Locate the cell with the specified text and output its (X, Y) center coordinate. 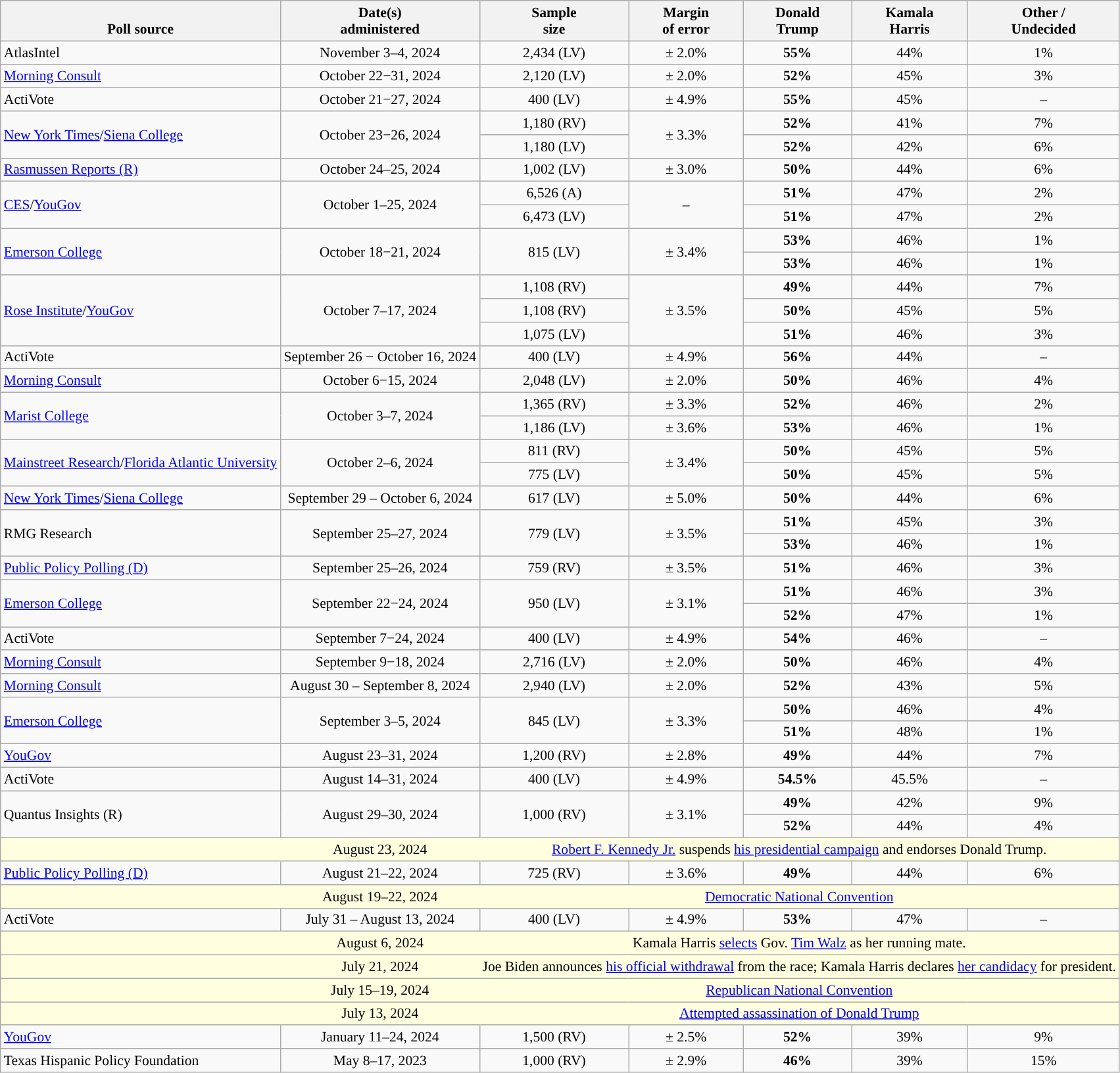
October 2–6, 2024 (380, 463)
Kamala Harris selects Gov. Tim Walz as her running mate. (800, 943)
September 26 − October 16, 2024 (380, 357)
Texas Hispanic Policy Foundation (141, 1061)
September 25–27, 2024 (380, 533)
August 30 – September 8, 2024 (380, 686)
811 (RV) (554, 451)
775 (LV) (554, 475)
2,434 (LV) (554, 53)
2,940 (LV) (554, 686)
± 2.9% (687, 1061)
October 18−21, 2024 (380, 251)
56% (797, 357)
August 14–31, 2024 (380, 780)
September 25–26, 2024 (380, 568)
August 6, 2024 (380, 943)
± 3.0% (687, 170)
August 21–22, 2024 (380, 873)
DonaldTrump (797, 21)
Mainstreet Research/Florida Atlantic University (141, 463)
October 1–25, 2024 (380, 205)
15% (1043, 1061)
41% (910, 123)
October 3–7, 2024 (380, 416)
CES/YouGov (141, 205)
6,526 (A) (554, 193)
Marist College (141, 416)
815 (LV) (554, 251)
1,500 (RV) (554, 1037)
Attempted assassination of Donald Trump (800, 1014)
45.5% (910, 780)
845 (LV) (554, 721)
Republican National Convention (800, 990)
Marginof error (687, 21)
1,186 (LV) (554, 428)
KamalaHarris (910, 21)
617 (LV) (554, 498)
Other /Undecided (1043, 21)
725 (RV) (554, 873)
RMG Research (141, 533)
September 9−18, 2024 (380, 662)
2,120 (LV) (554, 76)
August 29–30, 2024 (380, 814)
September 7−24, 2024 (380, 639)
± 2.8% (687, 756)
Poll source (141, 21)
Joe Biden announces his official withdrawal from the race; Kamala Harris declares her candidacy for president. (800, 967)
Rose Institute/YouGov (141, 311)
October 22−31, 2024 (380, 76)
September 29 – October 6, 2024 (380, 498)
Rasmussen Reports (R) (141, 170)
1,200 (RV) (554, 756)
Samplesize (554, 21)
July 31 – August 13, 2024 (380, 920)
779 (LV) (554, 533)
October 21−27, 2024 (380, 100)
1,002 (LV) (554, 170)
August 23, 2024 (380, 850)
Robert F. Kennedy Jr. suspends his presidential campaign and endorses Donald Trump. (800, 850)
November 3–4, 2024 (380, 53)
54% (797, 639)
September 3–5, 2024 (380, 721)
September 22−24, 2024 (380, 604)
July 21, 2024 (380, 967)
October 24–25, 2024 (380, 170)
Democratic National Convention (800, 897)
Quantus Insights (R) (141, 814)
May 8–17, 2023 (380, 1061)
759 (RV) (554, 568)
October 7–17, 2024 (380, 311)
August 23–31, 2024 (380, 756)
1,180 (LV) (554, 147)
43% (910, 686)
950 (LV) (554, 604)
2,048 (LV) (554, 381)
2,716 (LV) (554, 662)
54.5% (797, 780)
1,075 (LV) (554, 334)
1,180 (RV) (554, 123)
Date(s)administered (380, 21)
July 13, 2024 (380, 1014)
48% (910, 732)
October 6−15, 2024 (380, 381)
± 5.0% (687, 498)
± 2.5% (687, 1037)
January 11–24, 2024 (380, 1037)
October 23−26, 2024 (380, 134)
August 19–22, 2024 (380, 897)
6,473 (LV) (554, 217)
July 15–19, 2024 (380, 990)
AtlasIntel (141, 53)
1,365 (RV) (554, 405)
